Identify which cell holds the provided text, then report its (x, y) central coordinate. 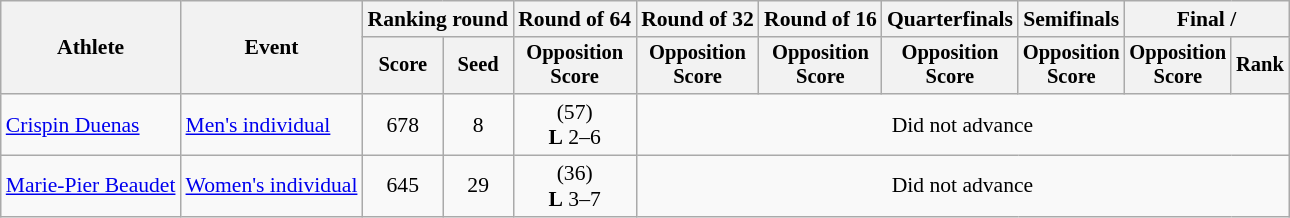
645 (402, 186)
Ranking round (438, 19)
Marie-Pier Beaudet (91, 186)
29 (478, 186)
(57)L 2–6 (574, 124)
Seed (478, 66)
Semifinals (1072, 19)
Round of 32 (698, 19)
Men's individual (272, 124)
8 (478, 124)
Event (272, 48)
Round of 64 (574, 19)
Women's individual (272, 186)
Score (402, 66)
Round of 16 (820, 19)
Rank (1260, 66)
Crispin Duenas (91, 124)
Athlete (91, 48)
(36)L 3–7 (574, 186)
678 (402, 124)
Quarterfinals (950, 19)
Final / (1206, 19)
